For the text-containing cell, return its midpoint in [x, y] coordinate format. 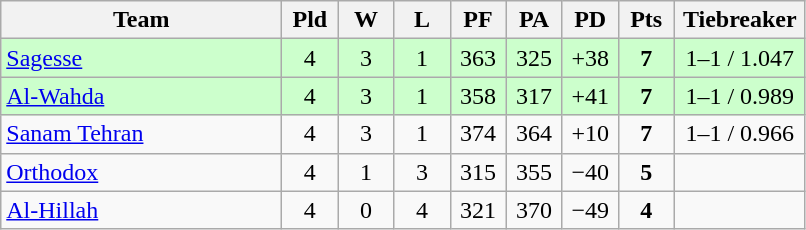
W [366, 20]
1–1 / 0.989 [740, 96]
+41 [590, 96]
5 [646, 172]
−40 [590, 172]
Al-Wahda [142, 96]
317 [534, 96]
363 [478, 58]
PD [590, 20]
355 [534, 172]
1–1 / 1.047 [740, 58]
PF [478, 20]
Pld [310, 20]
Team [142, 20]
374 [478, 134]
358 [478, 96]
Orthodox [142, 172]
+10 [590, 134]
Sagesse [142, 58]
Al-Hillah [142, 210]
0 [366, 210]
321 [478, 210]
1–1 / 0.966 [740, 134]
325 [534, 58]
370 [534, 210]
PA [534, 20]
−49 [590, 210]
L [422, 20]
+38 [590, 58]
Tiebreaker [740, 20]
315 [478, 172]
Pts [646, 20]
Sanam Tehran [142, 134]
364 [534, 134]
